For the text-containing cell, return its midpoint in [X, Y] coordinate format. 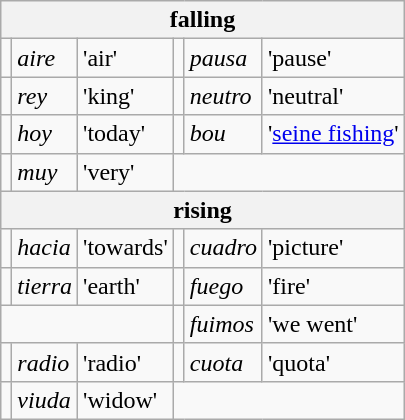
'today' [126, 134]
viuda [45, 400]
hacia [45, 248]
'pause' [333, 58]
aire [45, 58]
'we went' [333, 324]
'picture' [333, 248]
'fire' [333, 286]
fuimos [223, 324]
rey [45, 96]
bou [223, 134]
tierra [45, 286]
hoy [45, 134]
'earth' [126, 286]
'seine fishing' [333, 134]
rising [202, 210]
'neutral' [333, 96]
'radio' [126, 362]
neutro [223, 96]
'king' [126, 96]
pausa [223, 58]
cuadro [223, 248]
radio [45, 362]
'air' [126, 58]
muy [45, 172]
cuota [223, 362]
falling [202, 20]
'very' [126, 172]
'quota' [333, 362]
'towards' [126, 248]
fuego [223, 286]
'widow' [126, 400]
